Return [X, Y] of the center of cell containing provided text 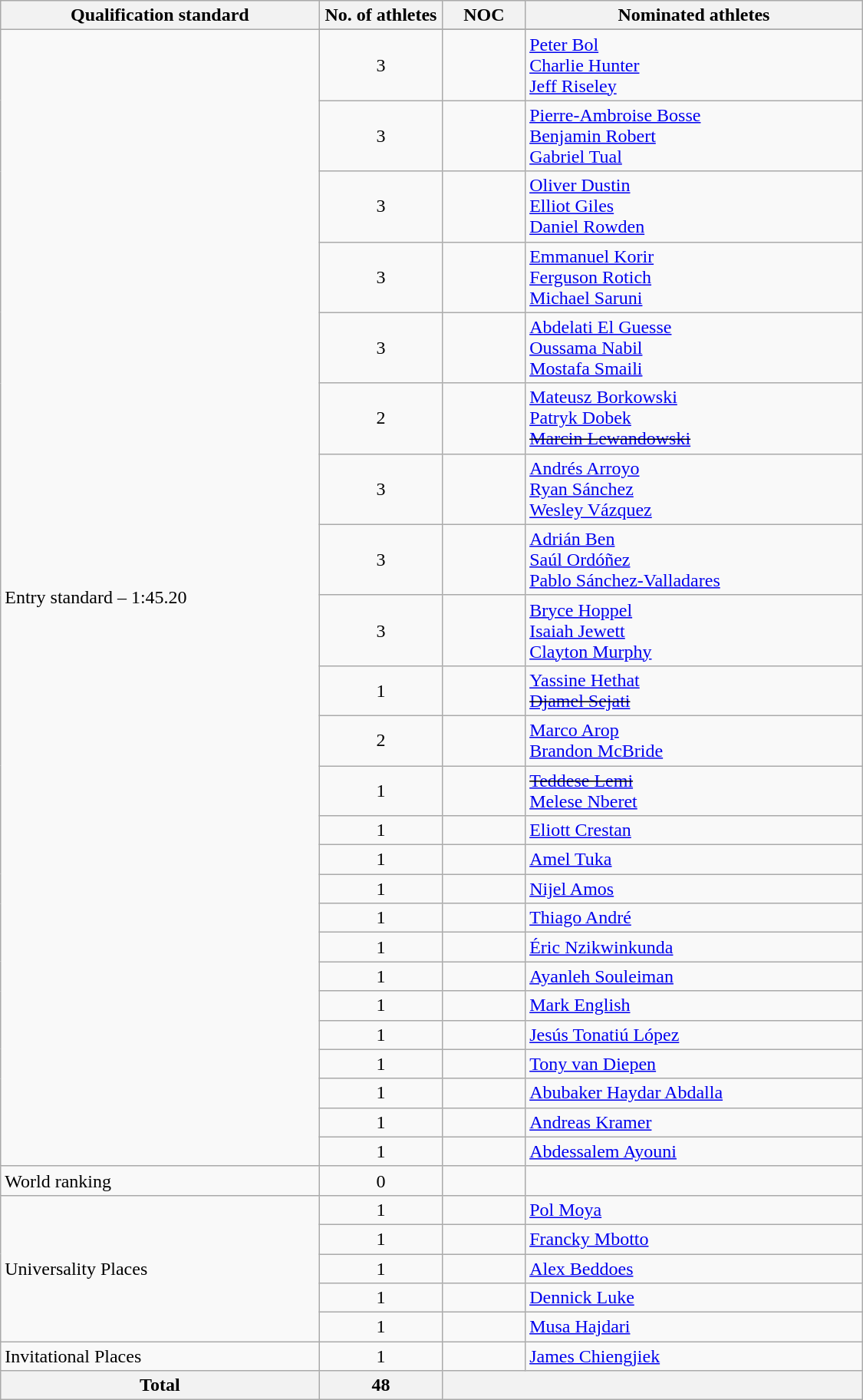
Nominated athletes [694, 15]
Éric Nzikwinkunda [694, 947]
NOC [484, 15]
Qualification standard [160, 15]
Tony van Diepen [694, 1064]
0 [380, 1180]
Andreas Kramer [694, 1122]
Yassine HethatDjamel Sejati [694, 691]
Mateusz BorkowskiPatryk DobekMarcin Lewandowski [694, 418]
Abubaker Haydar Abdalla [694, 1093]
Dennick Luke [694, 1298]
Teddese LemiMelese Nberet [694, 791]
Thiago André [694, 918]
Jesús Tonatiú López [694, 1035]
Francky Mbotto [694, 1239]
Abdessalem Ayouni [694, 1151]
Total [160, 1385]
Peter BolCharlie HunterJeff Riseley [694, 65]
Musa Hajdari [694, 1327]
Abdelati El GuesseOussama NabilMostafa Smaili [694, 348]
Invitational Places [160, 1356]
Nijel Amos [694, 889]
Adrián BenSaúl OrdóñezPablo Sánchez-Valladares [694, 560]
Entry standard – 1:45.20 [160, 598]
Eliott Crestan [694, 830]
Andrés ArroyoRyan SánchezWesley Vázquez [694, 489]
James Chiengjiek [694, 1356]
No. of athletes [380, 15]
Alex Beddoes [694, 1269]
Oliver DustinElliot GilesDaniel Rowden [694, 206]
World ranking [160, 1180]
Emmanuel KorirFerguson RotichMichael Saruni [694, 277]
Mark English [694, 1005]
Pierre-Ambroise BosseBenjamin RobertGabriel Tual [694, 136]
48 [380, 1385]
Marco AropBrandon McBride [694, 740]
Amel Tuka [694, 860]
Ayanleh Souleiman [694, 976]
Pol Moya [694, 1210]
Bryce HoppelIsaiah JewettClayton Murphy [694, 630]
Universality Places [160, 1268]
